Capture the cell that displays the provided text and extract its (x, y) central coordinate. 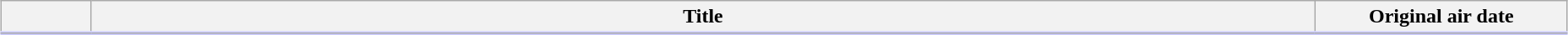
Title (703, 17)
Original air date (1441, 17)
